Scan for the cell matching the given text and deliver its (X, Y) coordinate at center. 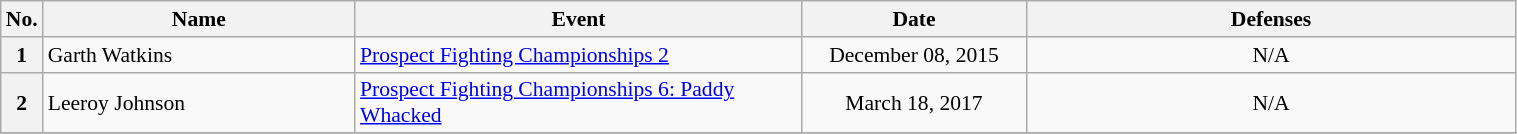
Defenses (1271, 19)
December 08, 2015 (914, 55)
March 18, 2017 (914, 102)
Leeroy Johnson (199, 102)
2 (22, 102)
No. (22, 19)
Event (578, 19)
Garth Watkins (199, 55)
Name (199, 19)
Prospect Fighting Championships 6: Paddy Whacked (578, 102)
1 (22, 55)
Date (914, 19)
Prospect Fighting Championships 2 (578, 55)
